Return [x, y] of the center of cell containing provided text 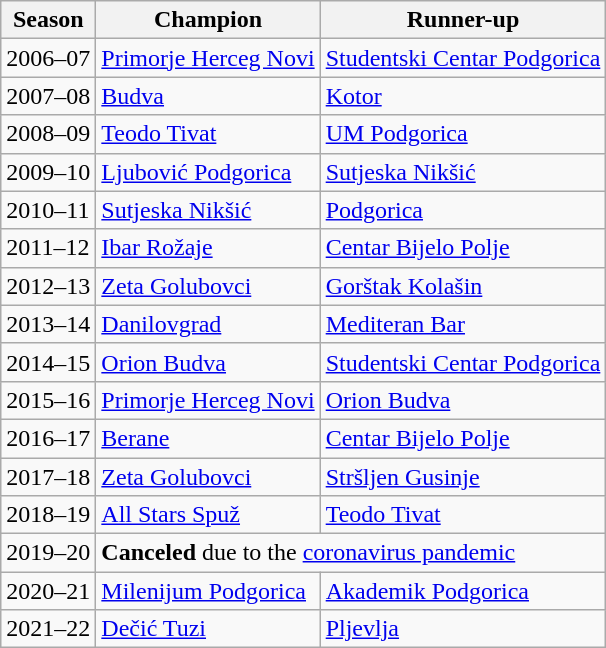
2015–16 [48, 400]
2018–19 [48, 515]
Budva [208, 96]
2010–11 [48, 210]
2016–17 [48, 438]
Dečić Tuzi [208, 629]
Champion [208, 20]
UM Podgorica [463, 134]
Akademik Podgorica [463, 591]
Runner-up [463, 20]
Ljubović Podgorica [208, 172]
All Stars Spuž [208, 515]
2006–07 [48, 58]
Gorštak Kolašin [463, 286]
2008–09 [48, 134]
Danilovgrad [208, 324]
2017–18 [48, 477]
2021–22 [48, 629]
Ibar Rožaje [208, 248]
2007–08 [48, 96]
Milenijum Podgorica [208, 591]
2020–21 [48, 591]
2019–20 [48, 553]
Canceled due to the coronavirus pandemic [351, 553]
2014–15 [48, 362]
Pljevlja [463, 629]
Berane [208, 438]
2009–10 [48, 172]
Season [48, 20]
2011–12 [48, 248]
Podgorica [463, 210]
2013–14 [48, 324]
Kotor [463, 96]
Stršljen Gusinje [463, 477]
2012–13 [48, 286]
Mediteran Bar [463, 324]
